From the cell containing the given text, extract its center point as [x, y] coordinate. 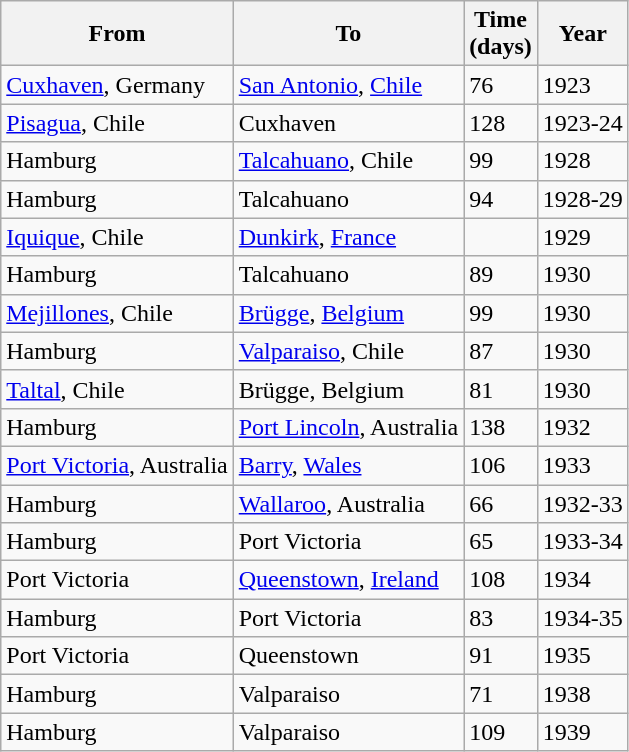
1938 [582, 694]
1923-24 [582, 123]
Queenstown [348, 656]
71 [501, 694]
Mejillones, Chile [117, 313]
138 [501, 427]
1933-34 [582, 542]
Wallaroo, Australia [348, 503]
From [117, 34]
Dunkirk, France [348, 237]
To [348, 34]
1935 [582, 656]
Port Lincoln, Australia [348, 427]
Taltal, Chile [117, 389]
Year [582, 34]
1933 [582, 465]
109 [501, 732]
65 [501, 542]
66 [501, 503]
106 [501, 465]
Talcahuano, Chile [348, 161]
Cuxhaven [348, 123]
San Antonio, Chile [348, 85]
89 [501, 275]
Iquique, Chile [117, 237]
87 [501, 351]
1923 [582, 85]
Pisagua, Chile [117, 123]
1934 [582, 580]
1932-33 [582, 503]
91 [501, 656]
1939 [582, 732]
Port Victoria, Australia [117, 465]
Valparaiso, Chile [348, 351]
94 [501, 199]
76 [501, 85]
1932 [582, 427]
1928-29 [582, 199]
Time(days) [501, 34]
1928 [582, 161]
Cuxhaven, Germany [117, 85]
81 [501, 389]
Barry, Wales [348, 465]
108 [501, 580]
128 [501, 123]
Queenstown, Ireland [348, 580]
1934-35 [582, 618]
83 [501, 618]
1929 [582, 237]
